Identify which cell holds the provided text, then report its (X, Y) central coordinate. 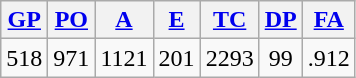
GP (24, 20)
518 (24, 58)
2293 (230, 58)
971 (72, 58)
99 (280, 58)
E (176, 20)
1121 (124, 58)
PO (72, 20)
.912 (328, 58)
201 (176, 58)
FA (328, 20)
TC (230, 20)
A (124, 20)
DP (280, 20)
